For the text-containing cell, return its midpoint in (x, y) coordinate format. 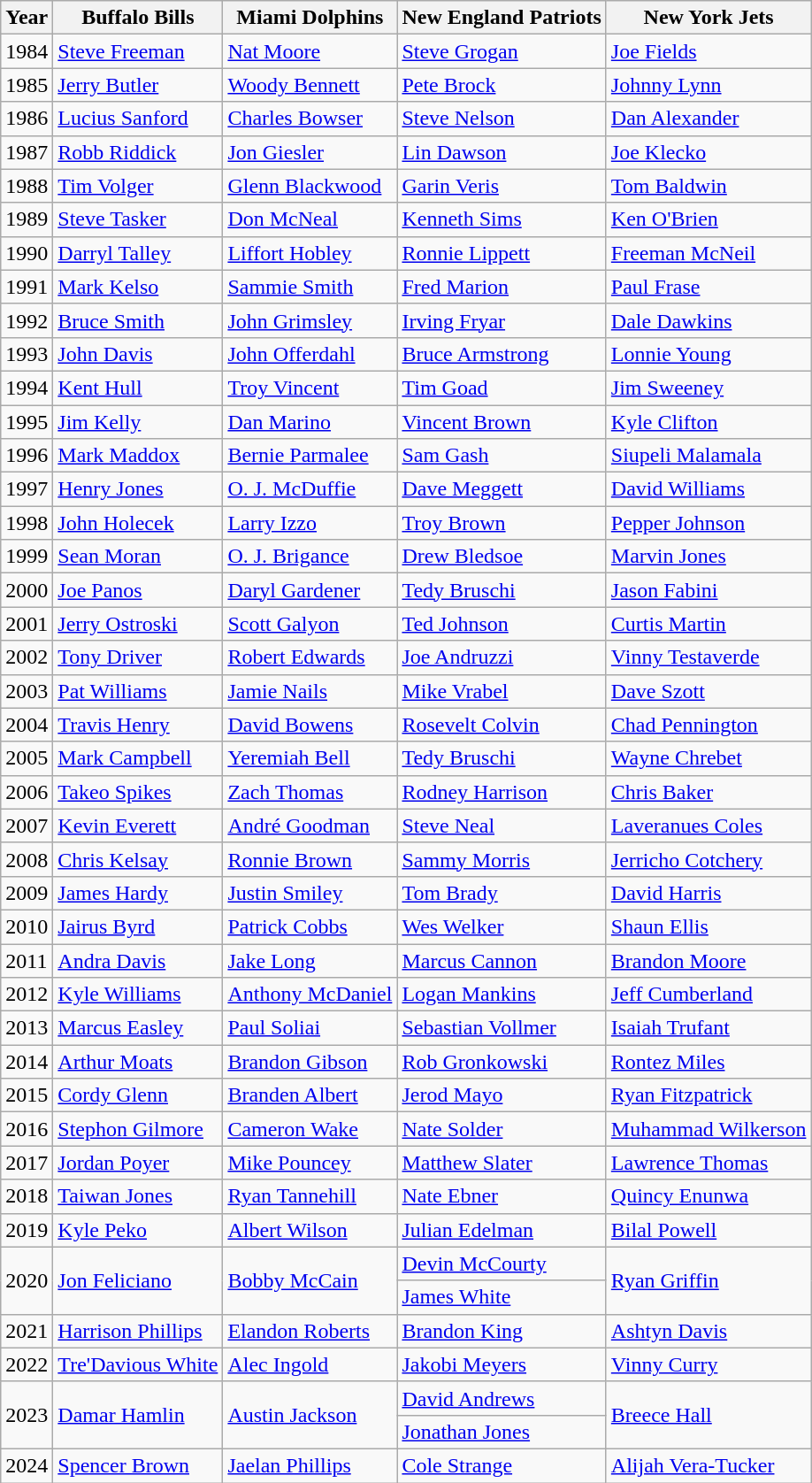
Stephon Gilmore (138, 1129)
Jerry Butler (138, 85)
2007 (27, 826)
1990 (27, 253)
Joe Klecko (709, 152)
Yeremiah Bell (310, 758)
Jamie Nails (310, 691)
2019 (27, 1230)
Cordy Glenn (138, 1095)
Kevin Everett (138, 826)
Marvin Jones (709, 557)
2000 (27, 590)
Jordan Poyer (138, 1163)
André Goodman (310, 826)
Cameron Wake (310, 1129)
Jon Giesler (310, 152)
Matthew Slater (502, 1163)
Alijah Vera-Tucker (709, 1465)
2003 (27, 691)
1999 (27, 557)
Pat Williams (138, 691)
1995 (27, 422)
2016 (27, 1129)
2017 (27, 1163)
Lucius Sanford (138, 119)
Chris Kelsay (138, 859)
Paul Soliai (310, 1028)
Brandon King (502, 1331)
Travis Henry (138, 725)
Miami Dolphins (310, 18)
Drew Bledsoe (502, 557)
Kent Hull (138, 388)
Tony Driver (138, 657)
1987 (27, 152)
Steve Freeman (138, 51)
2006 (27, 792)
Shaun Ellis (709, 926)
John Holecek (138, 523)
Tom Baldwin (709, 186)
Austin Jackson (310, 1415)
Takeo Spikes (138, 792)
1986 (27, 119)
Joe Andruzzi (502, 657)
Jeff Cumberland (709, 995)
2014 (27, 1062)
David Andrews (502, 1398)
Lonnie Young (709, 354)
Robert Edwards (310, 657)
Sebastian Vollmer (502, 1028)
Dan Marino (310, 422)
Ken O'Brien (709, 219)
Jerod Mayo (502, 1095)
Curtis Martin (709, 624)
1985 (27, 85)
Freeman McNeil (709, 253)
Ronnie Brown (310, 859)
Wes Welker (502, 926)
2011 (27, 960)
Lin Dawson (502, 152)
Jerricho Cotchery (709, 859)
Troy Brown (502, 523)
Spencer Brown (138, 1465)
Mark Kelso (138, 287)
Alec Ingold (310, 1364)
Jakobi Meyers (502, 1364)
Mike Vrabel (502, 691)
Troy Vincent (310, 388)
Sammie Smith (310, 287)
2005 (27, 758)
Year (27, 18)
Marcus Cannon (502, 960)
2008 (27, 859)
Mark Maddox (138, 456)
Breece Hall (709, 1415)
Harrison Phillips (138, 1331)
Jon Feliciano (138, 1280)
Henry Jones (138, 489)
Vinny Curry (709, 1364)
Arthur Moats (138, 1062)
Bilal Powell (709, 1230)
Tre'Davious White (138, 1364)
2015 (27, 1095)
Kenneth Sims (502, 219)
1984 (27, 51)
Ryan Fitzpatrick (709, 1095)
Brandon Moore (709, 960)
Nate Ebner (502, 1196)
2004 (27, 725)
Rob Gronkowski (502, 1062)
2023 (27, 1415)
Elandon Roberts (310, 1331)
Zach Thomas (310, 792)
Bernie Parmalee (310, 456)
Robb Riddick (138, 152)
2012 (27, 995)
Don McNeal (310, 219)
Jerry Ostroski (138, 624)
Kyle Clifton (709, 422)
Vinny Testaverde (709, 657)
Joe Panos (138, 590)
Steve Nelson (502, 119)
Kyle Peko (138, 1230)
Darryl Talley (138, 253)
2018 (27, 1196)
Irving Fryar (502, 320)
1998 (27, 523)
Damar Hamlin (138, 1415)
2010 (27, 926)
Chad Pennington (709, 725)
Dave Meggett (502, 489)
O. J. Brigance (310, 557)
Jim Sweeney (709, 388)
Jason Fabini (709, 590)
Pete Brock (502, 85)
Mark Campbell (138, 758)
1988 (27, 186)
James White (502, 1297)
Branden Albert (310, 1095)
1997 (27, 489)
Devin McCourty (502, 1264)
Liffort Hobley (310, 253)
Ronnie Lippett (502, 253)
Johnny Lynn (709, 85)
Sammy Morris (502, 859)
Nat Moore (310, 51)
1996 (27, 456)
Sean Moran (138, 557)
2001 (27, 624)
Sam Gash (502, 456)
Steve Tasker (138, 219)
New England Patriots (502, 18)
Steve Grogan (502, 51)
Vincent Brown (502, 422)
Justin Smiley (310, 893)
Dale Dawkins (709, 320)
Bruce Armstrong (502, 354)
David Bowens (310, 725)
Andra Davis (138, 960)
Daryl Gardener (310, 590)
Joe Fields (709, 51)
David Williams (709, 489)
Laveranues Coles (709, 826)
John Davis (138, 354)
Ryan Griffin (709, 1280)
John Grimsley (310, 320)
Ted Johnson (502, 624)
Tim Goad (502, 388)
Quincy Enunwa (709, 1196)
1991 (27, 287)
Chris Baker (709, 792)
Pepper Johnson (709, 523)
Anthony McDaniel (310, 995)
2002 (27, 657)
John Offerdahl (310, 354)
Dave Szott (709, 691)
Rosevelt Colvin (502, 725)
Cole Strange (502, 1465)
New York Jets (709, 18)
Lawrence Thomas (709, 1163)
Siupeli Malamala (709, 456)
Fred Marion (502, 287)
1989 (27, 219)
Wayne Chrebet (709, 758)
Charles Bowser (310, 119)
2022 (27, 1364)
Glenn Blackwood (310, 186)
Dan Alexander (709, 119)
Muhammad Wilkerson (709, 1129)
1994 (27, 388)
1992 (27, 320)
Jim Kelly (138, 422)
Rodney Harrison (502, 792)
Brandon Gibson (310, 1062)
Julian Edelman (502, 1230)
Rontez Miles (709, 1062)
Logan Mankins (502, 995)
Bobby McCain (310, 1280)
2024 (27, 1465)
Garin Veris (502, 186)
Paul Frase (709, 287)
Tim Volger (138, 186)
Taiwan Jones (138, 1196)
James Hardy (138, 893)
Tom Brady (502, 893)
Steve Neal (502, 826)
Scott Galyon (310, 624)
Buffalo Bills (138, 18)
Nate Solder (502, 1129)
Patrick Cobbs (310, 926)
Marcus Easley (138, 1028)
Jake Long (310, 960)
2020 (27, 1280)
David Harris (709, 893)
Albert Wilson (310, 1230)
Ryan Tannehill (310, 1196)
Isaiah Trufant (709, 1028)
Ashtyn Davis (709, 1331)
2009 (27, 893)
2013 (27, 1028)
1993 (27, 354)
2021 (27, 1331)
Kyle Williams (138, 995)
Jonathan Jones (502, 1432)
Mike Pouncey (310, 1163)
Jairus Byrd (138, 926)
Woody Bennett (310, 85)
Bruce Smith (138, 320)
Larry Izzo (310, 523)
Jaelan Phillips (310, 1465)
O. J. McDuffie (310, 489)
